Pinpoint the cell where the given text exists, returning its [X, Y] midpoint coordinate. 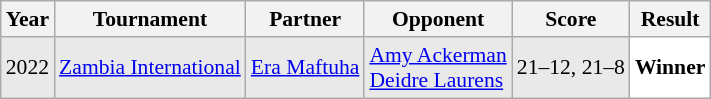
Year [28, 19]
Zambia International [150, 68]
Amy Ackerman Deidre Laurens [438, 68]
Opponent [438, 19]
Era Maftuha [306, 68]
Tournament [150, 19]
Partner [306, 19]
2022 [28, 68]
Score [571, 19]
Result [670, 19]
21–12, 21–8 [571, 68]
Winner [670, 68]
